Scan for the cell matching the given text and deliver its (x, y) coordinate at center. 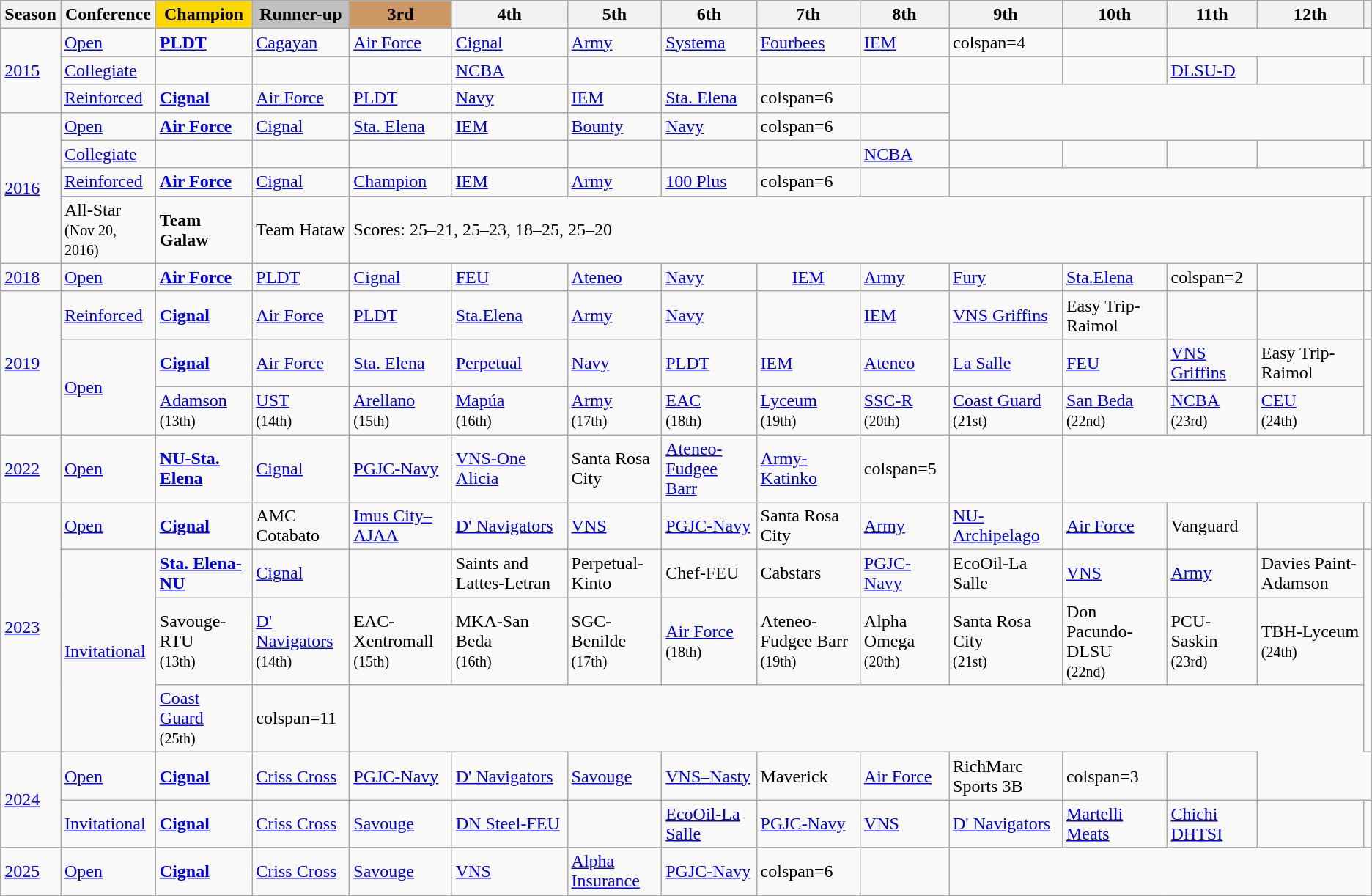
Fury (1006, 277)
Chef-FEU (709, 573)
Coast Guard(25th) (204, 719)
colspan=4 (1006, 43)
5th (614, 15)
Lyceum(19th) (808, 411)
colspan=3 (1114, 776)
Sta. Elena-NU (204, 573)
Season (31, 15)
Perpetual (509, 362)
NU-Sta. Elena (204, 468)
9th (1006, 15)
EAC-Xentromall(15th) (400, 641)
2015 (31, 70)
Arellano(15th) (400, 411)
Adamson(13th) (204, 411)
CEU(24th) (1310, 411)
Alpha Insurance (614, 871)
SGC-Benilde(17th) (614, 641)
Maverick (808, 776)
Saints and Lattes-Letran (509, 573)
Santa Rosa City(21st) (1006, 641)
colspan=5 (904, 468)
SSC-R(20th) (904, 411)
Perpetual-Kinto (614, 573)
Team Galaw (204, 229)
UST(14th) (300, 411)
Alpha Omega(20th) (904, 641)
Davies Paint-Adamson (1310, 573)
2018 (31, 277)
All-Star(Nov 20, 2016) (108, 229)
Mapúa(16th) (509, 411)
NU-Archipelago (1006, 526)
Bounty (614, 126)
colspan=11 (300, 719)
6th (709, 15)
AMC Cotabato (300, 526)
Vanguard (1212, 526)
PCU-Saskin(23rd) (1212, 641)
Runner-up (300, 15)
2023 (31, 628)
Ateneo-Fudgee Barr (709, 468)
San Beda(22nd) (1114, 411)
12th (1310, 15)
Cagayan (300, 43)
2024 (31, 800)
TBH-Lyceum(24th) (1310, 641)
2022 (31, 468)
100 Plus (709, 182)
Air Force(18th) (709, 641)
8th (904, 15)
La Salle (1006, 362)
Savouge-RTU(13th) (204, 641)
2019 (31, 362)
10th (1114, 15)
EAC(18th) (709, 411)
3rd (400, 15)
4th (509, 15)
DN Steel-FEU (509, 824)
Scores: 25–21, 25–23, 18–25, 25–20 (856, 229)
Coast Guard(21st) (1006, 411)
Martelli Meats (1114, 824)
RichMarc Sports 3B (1006, 776)
DLSU-D (1212, 70)
NCBA(23rd) (1212, 411)
VNS–Nasty (709, 776)
2016 (31, 188)
Fourbees (808, 43)
Conference (108, 15)
Ateneo-Fudgee Barr(19th) (808, 641)
11th (1212, 15)
VNS-One Alicia (509, 468)
colspan=2 (1212, 277)
D' Navigators(14th) (300, 641)
Army(17th) (614, 411)
Systema (709, 43)
MKA-San Beda(16th) (509, 641)
Team Hataw (300, 229)
Imus City–AJAA (400, 526)
Don Pacundo-DLSU(22nd) (1114, 641)
7th (808, 15)
2025 (31, 871)
Chichi DHTSI (1212, 824)
Army-Katinko (808, 468)
Cabstars (808, 573)
